Output the [x, y] coordinate of the center of the cell containing the given text.  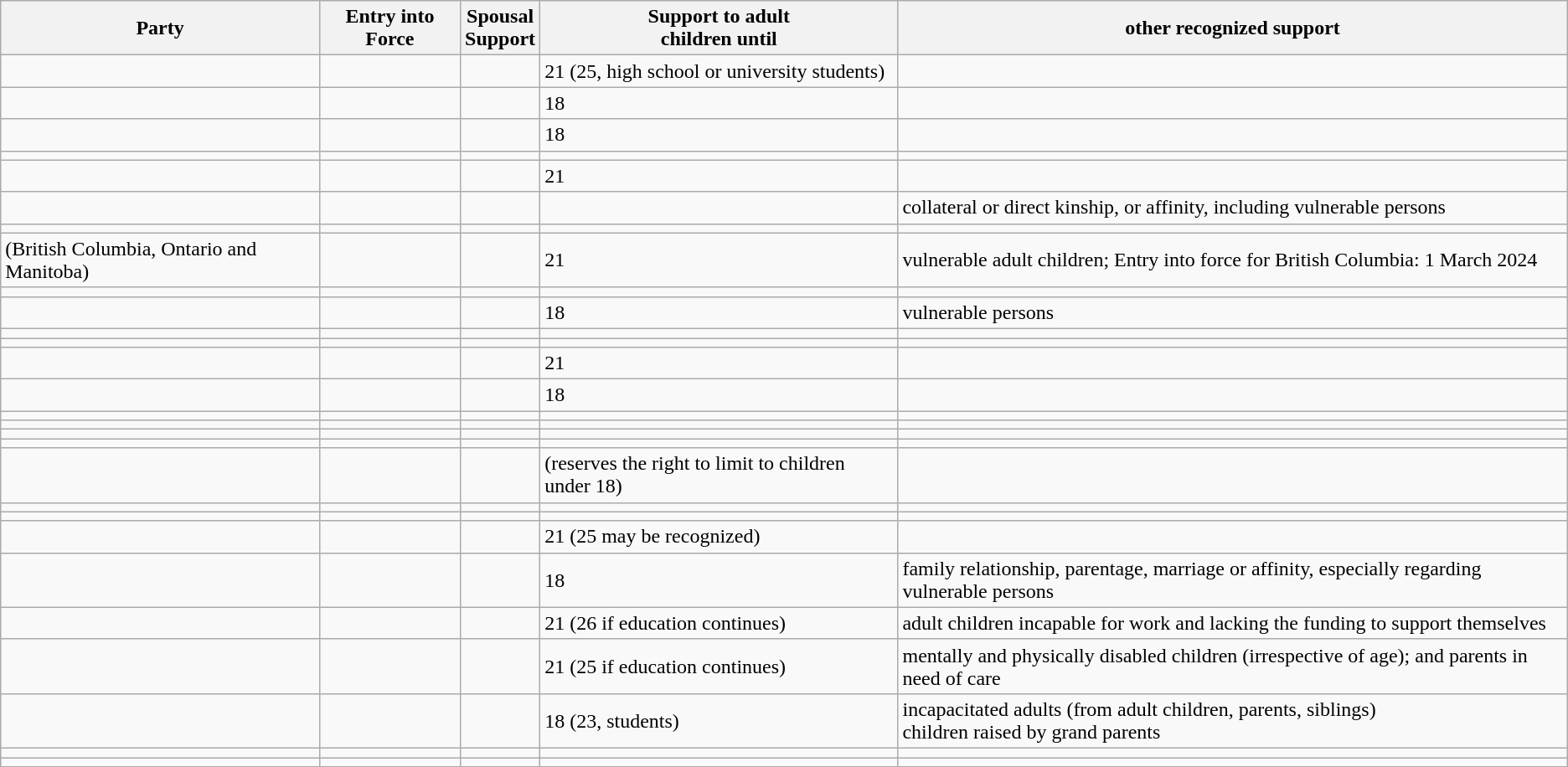
Party [161, 28]
incapacitated adults (from adult children, parents, siblings)children raised by grand parents [1233, 720]
SpousalSupport [501, 28]
21 (26 if education continues) [719, 623]
18 (23, students) [719, 720]
vulnerable adult children; Entry into force for British Columbia: 1 March 2024 [1233, 260]
family relationship, parentage, marriage or affinity, especially regarding vulnerable persons [1233, 579]
(reserves the right to limit to children under 18) [719, 476]
adult children incapable for work and lacking the funding to support themselves [1233, 623]
vulnerable persons [1233, 312]
21 (25 if education continues) [719, 667]
collateral or direct kinship, or affinity, including vulnerable persons [1233, 208]
other recognized support [1233, 28]
Entry into Force [389, 28]
Support to adultchildren until [719, 28]
21 (25 may be recognized) [719, 537]
mentally and physically disabled children (irrespective of age); and parents in need of care [1233, 667]
(British Columbia, Ontario and Manitoba) [161, 260]
21 (25, high school or university students) [719, 71]
